For the text-containing cell, return its midpoint in (x, y) coordinate format. 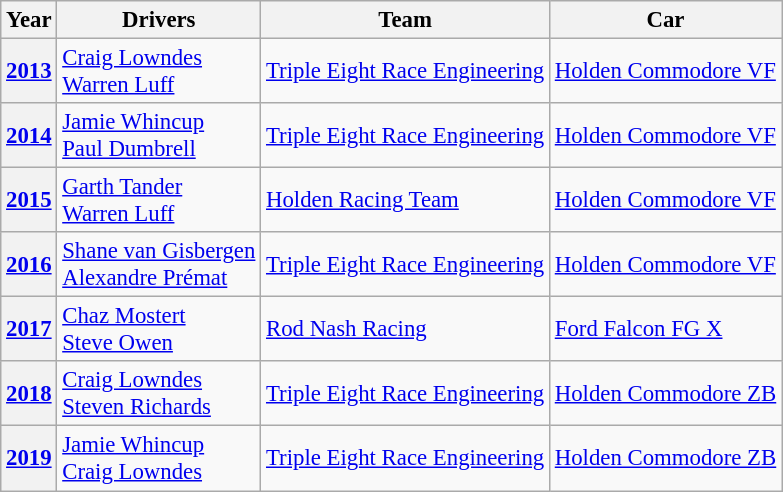
Drivers (159, 20)
2018 (29, 394)
Shane van Gisbergen Alexandre Prémat (159, 264)
2015 (29, 200)
Craig Lowndes Steven Richards (159, 394)
Craig Lowndes Warren Luff (159, 72)
Rod Nash Racing (406, 330)
Team (406, 20)
2016 (29, 264)
2014 (29, 136)
2013 (29, 72)
Car (665, 20)
Garth Tander Warren Luff (159, 200)
2019 (29, 458)
Chaz Mostert Steve Owen (159, 330)
Holden Racing Team (406, 200)
2017 (29, 330)
Year (29, 20)
Ford Falcon FG X (665, 330)
Jamie Whincup Craig Lowndes (159, 458)
Jamie Whincup Paul Dumbrell (159, 136)
